Pinpoint the cell where the given text exists, returning its [x, y] midpoint coordinate. 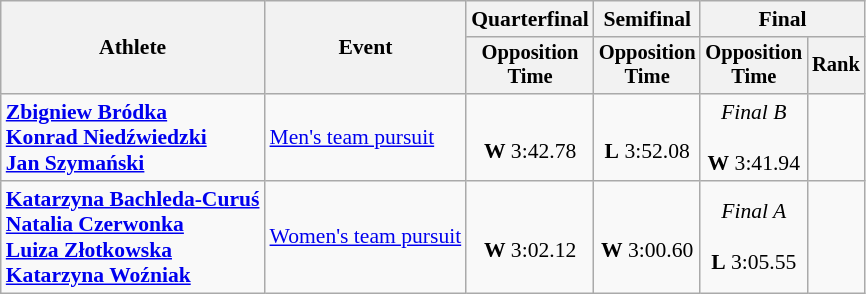
Event [366, 48]
W 3:02.12 [530, 237]
Final B W 3:41.94 [754, 138]
Zbigniew BródkaKonrad NiedźwiedzkiJan Szymański [133, 138]
W 3:42.78 [530, 138]
Quarterfinal [530, 19]
Final [782, 19]
L 3:52.08 [648, 138]
Katarzyna Bachleda-CuruśNatalia CzerwonkaLuiza ZłotkowskaKatarzyna Woźniak [133, 237]
Rank [836, 66]
Men's team pursuit [366, 138]
W 3:00.60 [648, 237]
Athlete [133, 48]
Semifinal [648, 19]
Final A L 3:05.55 [754, 237]
Women's team pursuit [366, 237]
